Provide the [X, Y] coordinate of the cell's center where the given text is located.  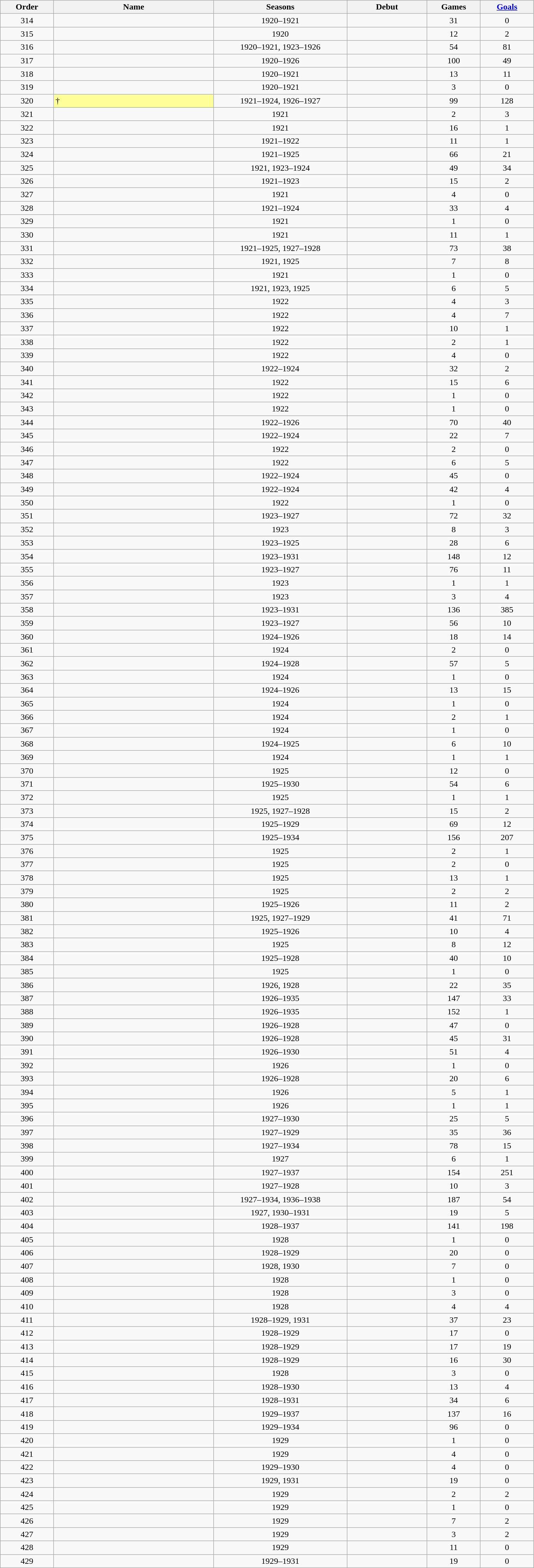
1924–1925 [280, 744]
326 [27, 181]
393 [27, 1079]
1929–1937 [280, 1413]
380 [27, 905]
397 [27, 1132]
386 [27, 985]
400 [27, 1172]
354 [27, 556]
411 [27, 1320]
420 [27, 1440]
383 [27, 945]
404 [27, 1226]
1926–1930 [280, 1052]
342 [27, 396]
355 [27, 569]
1921–1924 [280, 208]
136 [454, 610]
1925–1928 [280, 958]
427 [27, 1534]
56 [454, 623]
78 [454, 1146]
1927–1929 [280, 1132]
325 [27, 168]
14 [507, 637]
381 [27, 918]
1925, 1927–1929 [280, 918]
343 [27, 409]
1921, 1923, 1925 [280, 288]
360 [27, 637]
341 [27, 382]
414 [27, 1360]
395 [27, 1106]
412 [27, 1333]
Order [27, 7]
408 [27, 1280]
330 [27, 235]
1927–1928 [280, 1186]
409 [27, 1293]
187 [454, 1199]
334 [27, 288]
251 [507, 1172]
1921–1924, 1926–1927 [280, 101]
71 [507, 918]
328 [27, 208]
419 [27, 1427]
57 [454, 663]
401 [27, 1186]
418 [27, 1413]
156 [454, 838]
† [134, 101]
1927, 1930–1931 [280, 1213]
346 [27, 449]
315 [27, 34]
70 [454, 422]
377 [27, 864]
1921–1925, 1927–1928 [280, 248]
Seasons [280, 7]
1925, 1927–1928 [280, 811]
362 [27, 663]
332 [27, 262]
314 [27, 20]
329 [27, 221]
1920 [280, 34]
391 [27, 1052]
375 [27, 838]
347 [27, 462]
422 [27, 1467]
38 [507, 248]
403 [27, 1213]
1920–1926 [280, 61]
323 [27, 141]
417 [27, 1400]
376 [27, 851]
317 [27, 61]
429 [27, 1561]
1921–1922 [280, 141]
423 [27, 1481]
396 [27, 1119]
424 [27, 1494]
322 [27, 127]
25 [454, 1119]
353 [27, 543]
366 [27, 717]
Name [134, 7]
148 [454, 556]
370 [27, 770]
147 [454, 998]
152 [454, 1012]
1928, 1930 [280, 1266]
1929–1930 [280, 1467]
18 [454, 637]
1925–1930 [280, 784]
81 [507, 47]
1928–1930 [280, 1387]
339 [27, 355]
42 [454, 489]
76 [454, 569]
1928–1929, 1931 [280, 1320]
359 [27, 623]
1920–1921, 1923–1926 [280, 47]
1927–1934 [280, 1146]
373 [27, 811]
335 [27, 302]
349 [27, 489]
128 [507, 101]
1921, 1925 [280, 262]
337 [27, 328]
426 [27, 1521]
141 [454, 1226]
324 [27, 154]
21 [507, 154]
374 [27, 824]
399 [27, 1159]
23 [507, 1320]
Goals [507, 7]
1927–1934, 1936–1938 [280, 1199]
316 [27, 47]
99 [454, 101]
344 [27, 422]
407 [27, 1266]
1922–1926 [280, 422]
351 [27, 516]
69 [454, 824]
1923–1925 [280, 543]
66 [454, 154]
1928–1937 [280, 1226]
100 [454, 61]
47 [454, 1025]
321 [27, 114]
392 [27, 1065]
410 [27, 1306]
30 [507, 1360]
327 [27, 195]
1921–1923 [280, 181]
28 [454, 543]
356 [27, 583]
198 [507, 1226]
154 [454, 1172]
1927–1937 [280, 1172]
372 [27, 797]
421 [27, 1454]
389 [27, 1025]
398 [27, 1146]
363 [27, 677]
1924–1928 [280, 663]
364 [27, 690]
336 [27, 315]
348 [27, 476]
413 [27, 1347]
378 [27, 878]
1927–1930 [280, 1119]
368 [27, 744]
96 [454, 1427]
338 [27, 342]
361 [27, 650]
357 [27, 597]
36 [507, 1132]
137 [454, 1413]
1929–1934 [280, 1427]
340 [27, 369]
72 [454, 516]
318 [27, 74]
425 [27, 1507]
365 [27, 704]
350 [27, 503]
358 [27, 610]
51 [454, 1052]
371 [27, 784]
1926, 1928 [280, 985]
415 [27, 1373]
416 [27, 1387]
428 [27, 1548]
320 [27, 101]
394 [27, 1092]
1921–1925 [280, 154]
73 [454, 248]
Debut [387, 7]
384 [27, 958]
388 [27, 1012]
382 [27, 931]
41 [454, 918]
319 [27, 87]
1928–1931 [280, 1400]
379 [27, 891]
352 [27, 529]
1927 [280, 1159]
1921, 1923–1924 [280, 168]
1929, 1931 [280, 1481]
207 [507, 838]
405 [27, 1239]
390 [27, 1039]
345 [27, 436]
387 [27, 998]
1925–1934 [280, 838]
402 [27, 1199]
331 [27, 248]
Games [454, 7]
1929–1931 [280, 1561]
406 [27, 1253]
37 [454, 1320]
1925–1929 [280, 824]
369 [27, 757]
333 [27, 275]
367 [27, 730]
